Search for the cell housing the specified text and yield its [X, Y] center coordinate. 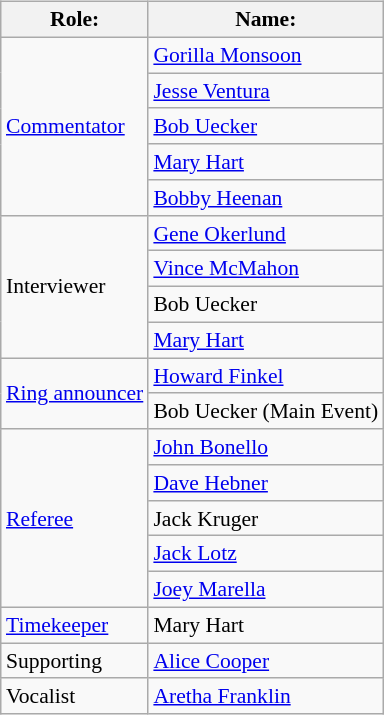
Jack Lotz [266, 554]
Jesse Ventura [266, 91]
Interviewer [74, 286]
Ring announcer [74, 394]
Bob Uecker (Main Event) [266, 411]
Joey Marella [266, 590]
Jack Kruger [266, 518]
Supporting [74, 661]
Referee [74, 518]
Bobby Heenan [266, 198]
Dave Hebner [266, 483]
Timekeeper [74, 625]
Gorilla Monsoon [266, 55]
John Bonello [266, 447]
Commentator [74, 126]
Alice Cooper [266, 661]
Aretha Franklin [266, 696]
Name: [266, 20]
Vince McMahon [266, 269]
Role: [74, 20]
Vocalist [74, 696]
Howard Finkel [266, 376]
Gene Okerlund [266, 233]
